Provide the (X, Y) coordinate of the cell's center where the given text is located.  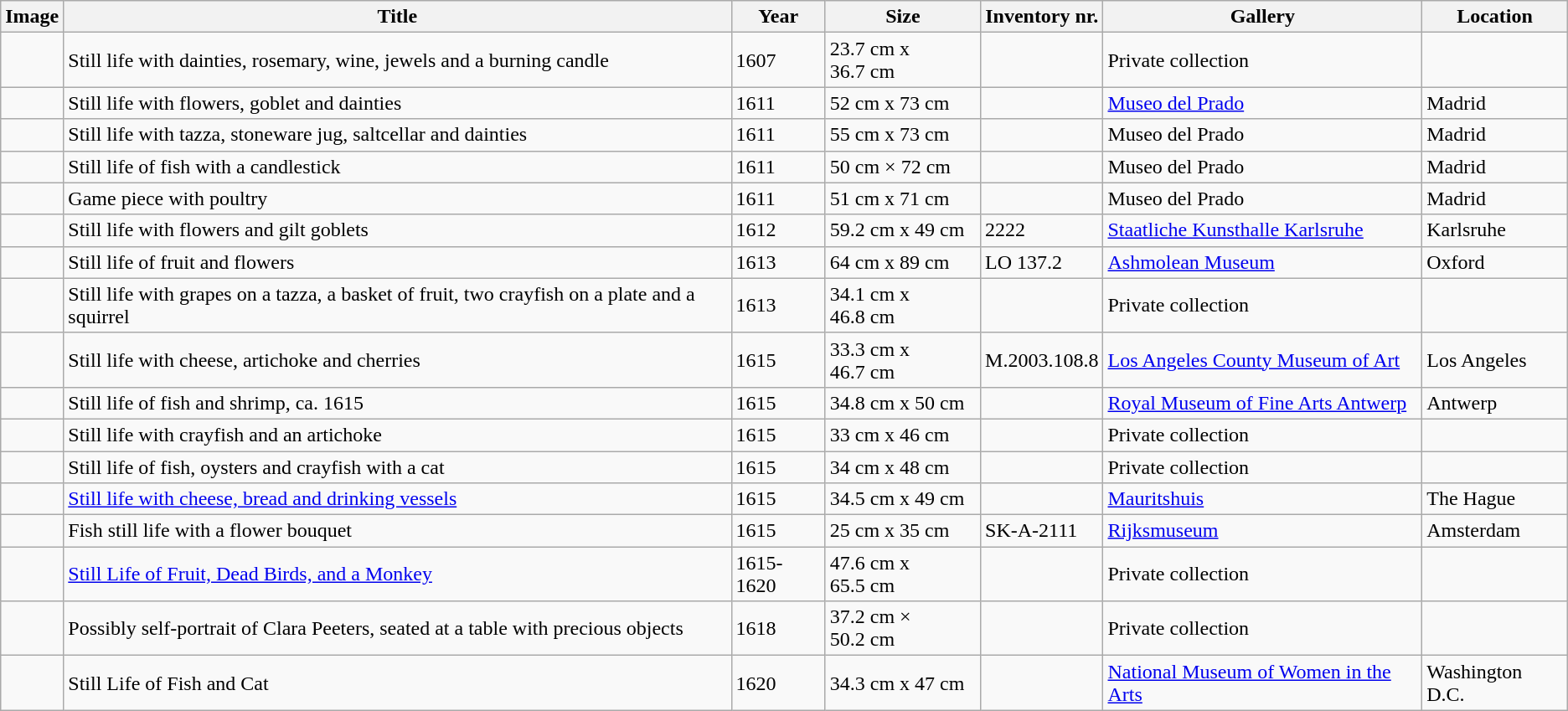
Game piece with poultry (397, 198)
1620 (778, 683)
33 cm x 46 cm (903, 435)
Ashmolean Museum (1263, 262)
Gallery (1263, 17)
Still life with flowers, goblet and dainties (397, 103)
33.3 cm x 46.7 cm (903, 360)
64 cm x 89 cm (903, 262)
1615-1620 (778, 574)
52 cm x 73 cm (903, 103)
Title (397, 17)
34.1 cm x 46.8 cm (903, 305)
Mauritshuis (1263, 499)
Still life of fish and shrimp, ca. 1615 (397, 403)
59.2 cm x 49 cm (903, 230)
Los Angeles County Museum of Art (1263, 360)
Staatliche Kunsthalle Karlsruhe (1263, 230)
Still life with cheese, artichoke and cherries (397, 360)
34.5 cm x 49 cm (903, 499)
51 cm x 71 cm (903, 198)
34 cm x 48 cm (903, 466)
Royal Museum of Fine Arts Antwerp (1263, 403)
Los Angeles (1495, 360)
Still life of fruit and flowers (397, 262)
Possibly self-portrait of Clara Peeters, seated at a table with precious objects (397, 628)
LO 137.2 (1042, 262)
34.8 cm x 50 cm (903, 403)
National Museum of Women in the Arts (1263, 683)
Rijksmuseum (1263, 531)
Fish still life with a flower bouquet (397, 531)
M.2003.108.8 (1042, 360)
50 cm × 72 cm (903, 167)
1618 (778, 628)
34.3 cm x 47 cm (903, 683)
Karlsruhe (1495, 230)
The Hague (1495, 499)
47.6 cm x 65.5 cm (903, 574)
Still life of fish with a candlestick (397, 167)
Still life with cheese, bread and drinking vessels (397, 499)
Still life with flowers and gilt goblets (397, 230)
Still Life of Fruit, Dead Birds, and a Monkey (397, 574)
Inventory nr. (1042, 17)
Washington D.C. (1495, 683)
Still life with tazza, stoneware jug, saltcellar and dainties (397, 135)
2222 (1042, 230)
Year (778, 17)
37.2 cm × 50.2 cm (903, 628)
Still life with grapes on a tazza, a basket of fruit, two crayfish on a plate and a squirrel (397, 305)
Location (1495, 17)
Image (32, 17)
23.7 cm x 36.7 cm (903, 60)
Still life of fish, oysters and crayfish with a cat (397, 466)
Size (903, 17)
Still life with crayfish and an artichoke (397, 435)
Amsterdam (1495, 531)
1607 (778, 60)
25 cm x 35 cm (903, 531)
Oxford (1495, 262)
55 cm x 73 cm (903, 135)
SK-A-2111 (1042, 531)
Antwerp (1495, 403)
Still Life of Fish and Cat (397, 683)
1612 (778, 230)
Still life with dainties, rosemary, wine, jewels and a burning candle (397, 60)
